Scan for the cell matching the given text and deliver its [X, Y] coordinate at center. 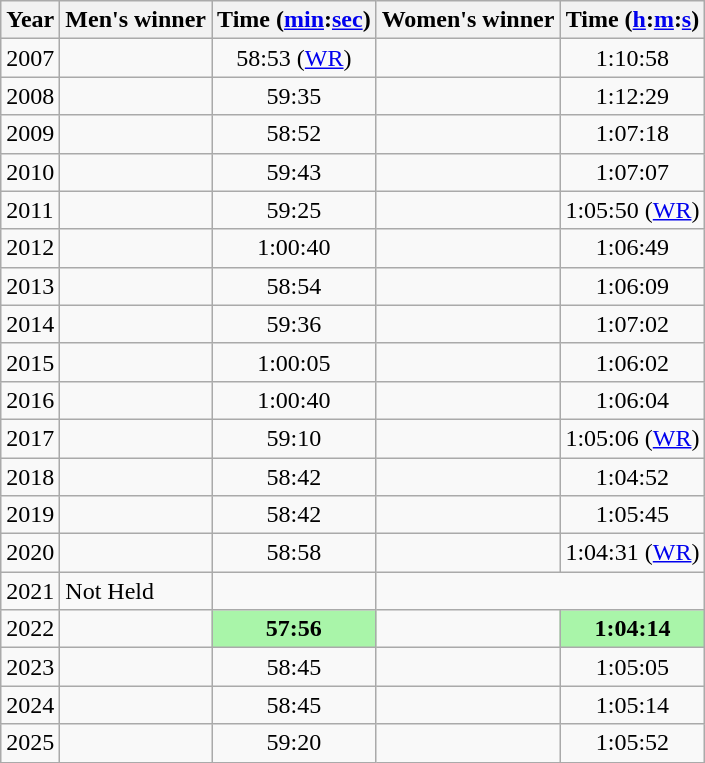
59:10 [294, 438]
58:58 [294, 553]
Women's winner [468, 20]
59:36 [294, 324]
2011 [30, 210]
2014 [30, 324]
59:25 [294, 210]
1:07:07 [632, 172]
Men's winner [136, 20]
57:56 [294, 629]
1:12:29 [632, 96]
2013 [30, 286]
59:43 [294, 172]
1:06:02 [632, 362]
2021 [30, 591]
1:05:14 [632, 705]
59:35 [294, 96]
1:07:18 [632, 134]
2008 [30, 96]
Time (h:m:s) [632, 20]
2019 [30, 515]
1:06:04 [632, 400]
2025 [30, 743]
58:53 (WR) [294, 58]
2012 [30, 248]
1:05:50 (WR) [632, 210]
2018 [30, 477]
2007 [30, 58]
1:06:49 [632, 248]
58:54 [294, 286]
59:20 [294, 743]
Not Held [136, 591]
1:04:31 (WR) [632, 553]
1:05:45 [632, 515]
58:52 [294, 134]
2010 [30, 172]
Time (min:sec) [294, 20]
2016 [30, 400]
1:07:02 [632, 324]
1:05:05 [632, 667]
1:05:06 (WR) [632, 438]
2017 [30, 438]
2023 [30, 667]
2024 [30, 705]
1:04:14 [632, 629]
1:10:58 [632, 58]
1:05:52 [632, 743]
1:00:05 [294, 362]
1:06:09 [632, 286]
2009 [30, 134]
2020 [30, 553]
2015 [30, 362]
1:04:52 [632, 477]
2022 [30, 629]
Year [30, 20]
